From the cell containing the given text, extract its center point as (x, y) coordinate. 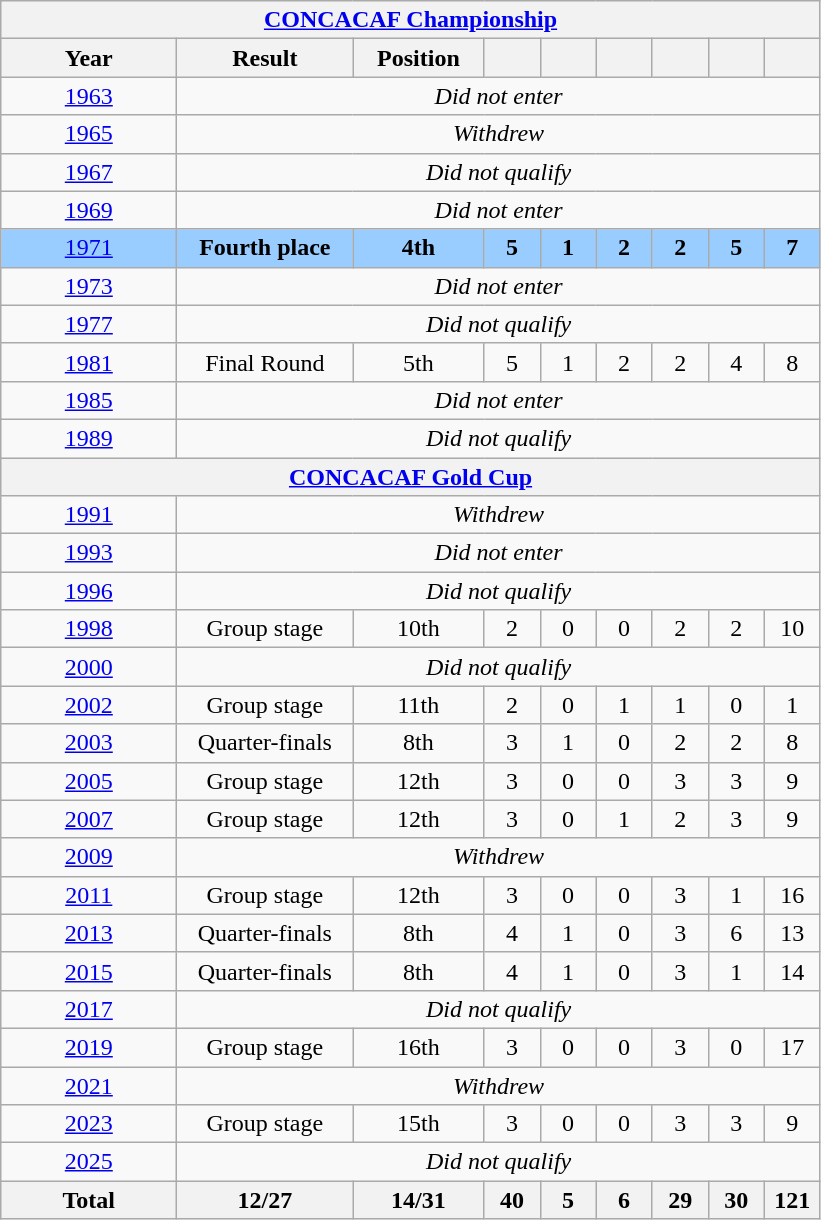
4th (418, 248)
2011 (89, 895)
12/27 (265, 1200)
2017 (89, 1009)
121 (792, 1200)
17 (792, 1047)
2009 (89, 857)
15th (418, 1124)
1993 (89, 553)
14 (792, 971)
1963 (89, 96)
1989 (89, 438)
1971 (89, 248)
13 (792, 933)
16 (792, 895)
10 (792, 629)
5th (418, 362)
2000 (89, 667)
Result (265, 58)
1981 (89, 362)
1967 (89, 172)
1969 (89, 210)
1998 (89, 629)
1985 (89, 400)
30 (736, 1200)
2013 (89, 933)
7 (792, 248)
1991 (89, 515)
16th (418, 1047)
1996 (89, 591)
2002 (89, 705)
Total (89, 1200)
2021 (89, 1085)
2023 (89, 1124)
2025 (89, 1162)
2007 (89, 819)
10th (418, 629)
2015 (89, 971)
1965 (89, 134)
40 (512, 1200)
2003 (89, 743)
14/31 (418, 1200)
Year (89, 58)
2019 (89, 1047)
1973 (89, 286)
CONCACAF Championship (411, 20)
Fourth place (265, 248)
1977 (89, 324)
CONCACAF Gold Cup (411, 477)
Final Round (265, 362)
Position (418, 58)
2005 (89, 781)
11th (418, 705)
29 (680, 1200)
